Search for the cell housing the specified text and yield its [X, Y] center coordinate. 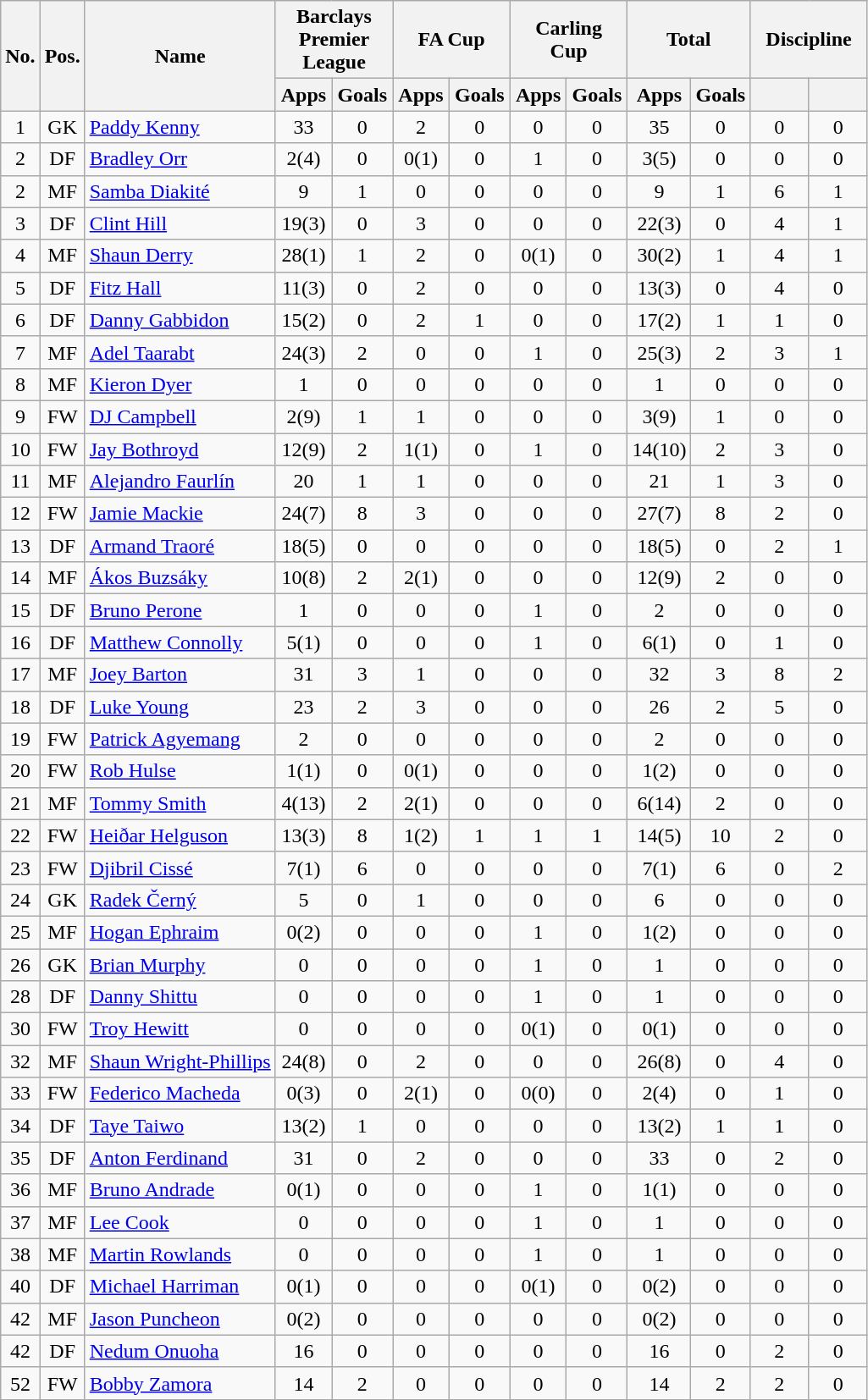
Bobby Zamora [180, 1383]
Name [180, 56]
Joey Barton [180, 675]
22(3) [659, 223]
Jamie Mackie [180, 514]
0(3) [303, 1094]
30(2) [659, 256]
13 [20, 546]
27(7) [659, 514]
52 [20, 1383]
Danny Gabbidon [180, 320]
24(7) [303, 514]
Armand Traoré [180, 546]
15(2) [303, 320]
Discipline [810, 40]
Taye Taiwo [180, 1126]
4(13) [303, 803]
5(1) [303, 642]
Rob Hulse [180, 771]
Carling Cup [569, 40]
Lee Cook [180, 1222]
Nedum Onuoha [180, 1351]
0(0) [539, 1094]
Brian Murphy [180, 964]
22 [20, 835]
40 [20, 1287]
24(8) [303, 1061]
19 [20, 739]
11 [20, 482]
Patrick Agyemang [180, 739]
Bruno Andrade [180, 1190]
18 [20, 707]
28(1) [303, 256]
10(8) [303, 578]
Barclays Premier League [334, 40]
Jason Puncheon [180, 1319]
Bradley Orr [180, 159]
Michael Harriman [180, 1287]
Heiðar Helguson [180, 835]
19(3) [303, 223]
Adel Taarabt [180, 352]
3(5) [659, 159]
Matthew Connolly [180, 642]
Jay Bothroyd [180, 449]
Total [689, 40]
34 [20, 1126]
38 [20, 1254]
12 [20, 514]
15 [20, 610]
Samba Diakité [180, 191]
Bruno Perone [180, 610]
Kieron Dyer [180, 384]
17 [20, 675]
Tommy Smith [180, 803]
Hogan Ephraim [180, 932]
6(1) [659, 642]
FA Cup [452, 40]
Pos. [63, 56]
Danny Shittu [180, 997]
Clint Hill [180, 223]
11(3) [303, 288]
2(9) [303, 416]
7 [20, 352]
6(14) [659, 803]
26(8) [659, 1061]
Troy Hewitt [180, 1029]
Shaun Derry [180, 256]
30 [20, 1029]
24 [20, 900]
37 [20, 1222]
Martin Rowlands [180, 1254]
Paddy Kenny [180, 127]
No. [20, 56]
25 [20, 932]
14(5) [659, 835]
28 [20, 997]
Radek Černý [180, 900]
25(3) [659, 352]
36 [20, 1190]
24(3) [303, 352]
DJ Campbell [180, 416]
Alejandro Faurlín [180, 482]
Ákos Buzsáky [180, 578]
Shaun Wright-Phillips [180, 1061]
Luke Young [180, 707]
Federico Macheda [180, 1094]
Anton Ferdinand [180, 1158]
Fitz Hall [180, 288]
Djibril Cissé [180, 868]
14(10) [659, 449]
3(9) [659, 416]
17(2) [659, 320]
